Return [x, y] of the center of cell containing provided text 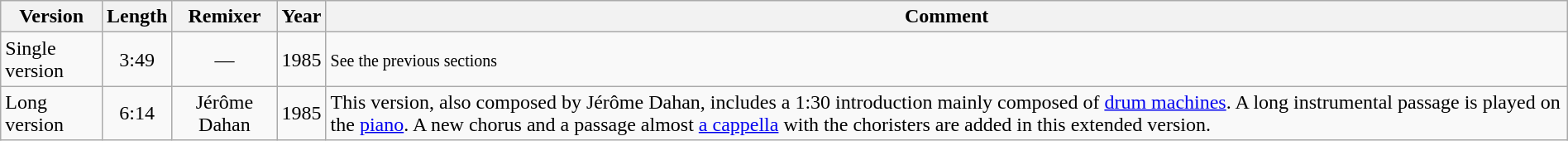
3:49 [136, 60]
Year [301, 17]
Comment [946, 17]
— [225, 60]
Long version [51, 113]
See the previous sections [946, 60]
6:14 [136, 113]
Jérôme Dahan [225, 113]
Version [51, 17]
Remixer [225, 17]
Length [136, 17]
Single version [51, 60]
